Pinpoint the cell where the given text exists, returning its [x, y] midpoint coordinate. 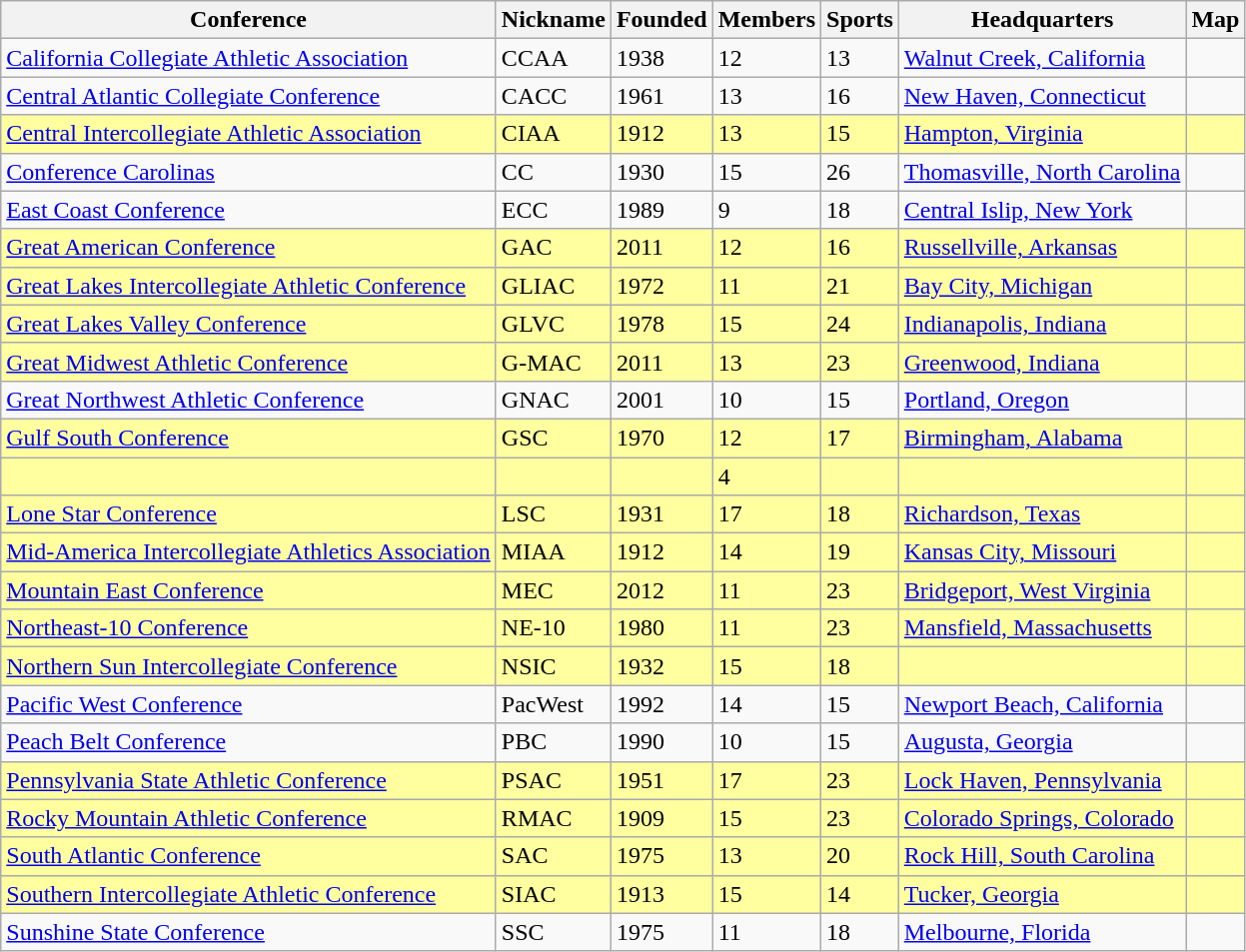
Great Lakes Intercollegiate Athletic Conference [249, 286]
Northeast-10 Conference [249, 628]
GAC [554, 248]
Gulf South Conference [249, 438]
Pacific West Conference [249, 704]
Great Midwest Athletic Conference [249, 362]
26 [860, 172]
Augusta, Georgia [1042, 742]
PacWest [554, 704]
Central Islip, New York [1042, 210]
1961 [661, 96]
RMAC [554, 818]
Russellville, Arkansas [1042, 248]
1992 [661, 704]
Great American Conference [249, 248]
1951 [661, 780]
CACC [554, 96]
GSC [554, 438]
Central Atlantic Collegiate Conference [249, 96]
Portland, Oregon [1042, 400]
Great Lakes Valley Conference [249, 324]
Greenwood, Indiana [1042, 362]
1938 [661, 58]
Rock Hill, South Carolina [1042, 856]
GLVC [554, 324]
Mid-America Intercollegiate Athletics Association [249, 552]
Headquarters [1042, 20]
4 [766, 476]
Peach Belt Conference [249, 742]
Bay City, Michigan [1042, 286]
CIAA [554, 134]
2012 [661, 590]
GNAC [554, 400]
Central Intercollegiate Athletic Association [249, 134]
1972 [661, 286]
East Coast Conference [249, 210]
1930 [661, 172]
Conference Carolinas [249, 172]
Sunshine State Conference [249, 932]
Newport Beach, California [1042, 704]
1978 [661, 324]
1913 [661, 894]
1989 [661, 210]
South Atlantic Conference [249, 856]
SIAC [554, 894]
Kansas City, Missouri [1042, 552]
Birmingham, Alabama [1042, 438]
G-MAC [554, 362]
Rocky Mountain Athletic Conference [249, 818]
1909 [661, 818]
PBC [554, 742]
1970 [661, 438]
1980 [661, 628]
California Collegiate Athletic Association [249, 58]
CC [554, 172]
9 [766, 210]
1990 [661, 742]
Founded [661, 20]
Members [766, 20]
Mansfield, Massachusetts [1042, 628]
Walnut Creek, California [1042, 58]
Bridgeport, West Virginia [1042, 590]
Southern Intercollegiate Athletic Conference [249, 894]
21 [860, 286]
NE-10 [554, 628]
LSC [554, 514]
SAC [554, 856]
Thomasville, North Carolina [1042, 172]
New Haven, Connecticut [1042, 96]
Mountain East Conference [249, 590]
1931 [661, 514]
PSAC [554, 780]
GLIAC [554, 286]
1932 [661, 666]
20 [860, 856]
Sports [860, 20]
MIAA [554, 552]
Lock Haven, Pennsylvania [1042, 780]
2001 [661, 400]
24 [860, 324]
Tucker, Georgia [1042, 894]
Melbourne, Florida [1042, 932]
SSC [554, 932]
Great Northwest Athletic Conference [249, 400]
CCAA [554, 58]
Indianapolis, Indiana [1042, 324]
Hampton, Virginia [1042, 134]
ECC [554, 210]
Northern Sun Intercollegiate Conference [249, 666]
Lone Star Conference [249, 514]
Nickname [554, 20]
Map [1215, 20]
NSIC [554, 666]
Pennsylvania State Athletic Conference [249, 780]
Richardson, Texas [1042, 514]
19 [860, 552]
Conference [249, 20]
Colorado Springs, Colorado [1042, 818]
MEC [554, 590]
